Search for the cell housing the specified text and yield its [x, y] center coordinate. 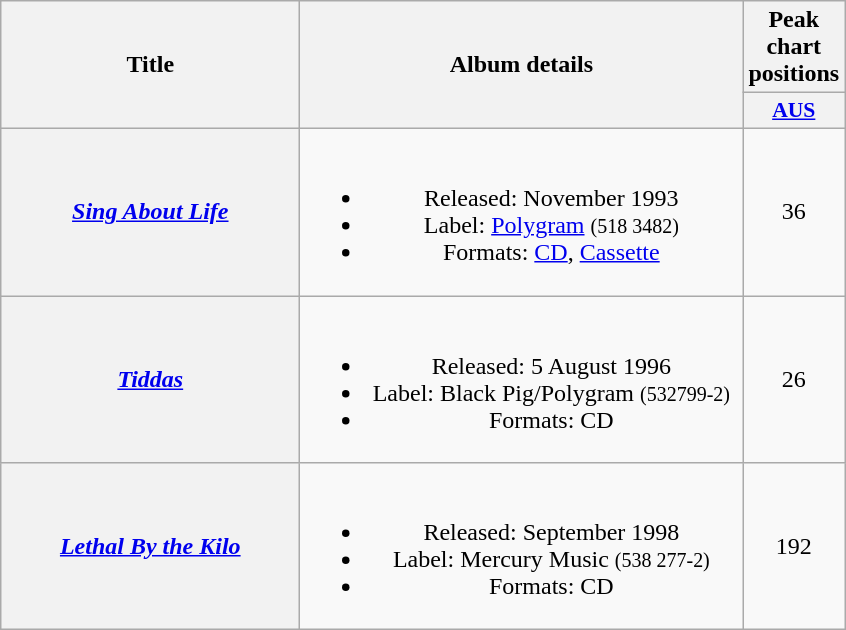
Tiddas [150, 380]
Sing About Life [150, 212]
36 [794, 212]
Released: 5 August 1996Label: Black Pig/Polygram (532799-2)Formats: CD [522, 380]
Album details [522, 65]
26 [794, 380]
AUS [794, 111]
Released: September 1998Label: Mercury Music (538 277-2)Formats: CD [522, 546]
Peak chart positions [794, 47]
192 [794, 546]
Title [150, 65]
Released: November 1993Label: Polygram (518 3482)Formats: CD, Cassette [522, 212]
Lethal By the Kilo [150, 546]
